Output the [x, y] coordinate of the center of the cell containing the given text.  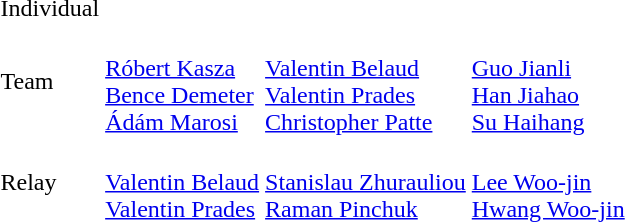
Róbert KaszaBence DemeterÁdám Marosi [182, 82]
Valentin BelaudValentin PradesChristopher Patte [366, 82]
